Output the [x, y] coordinate of the center of the cell containing the given text.  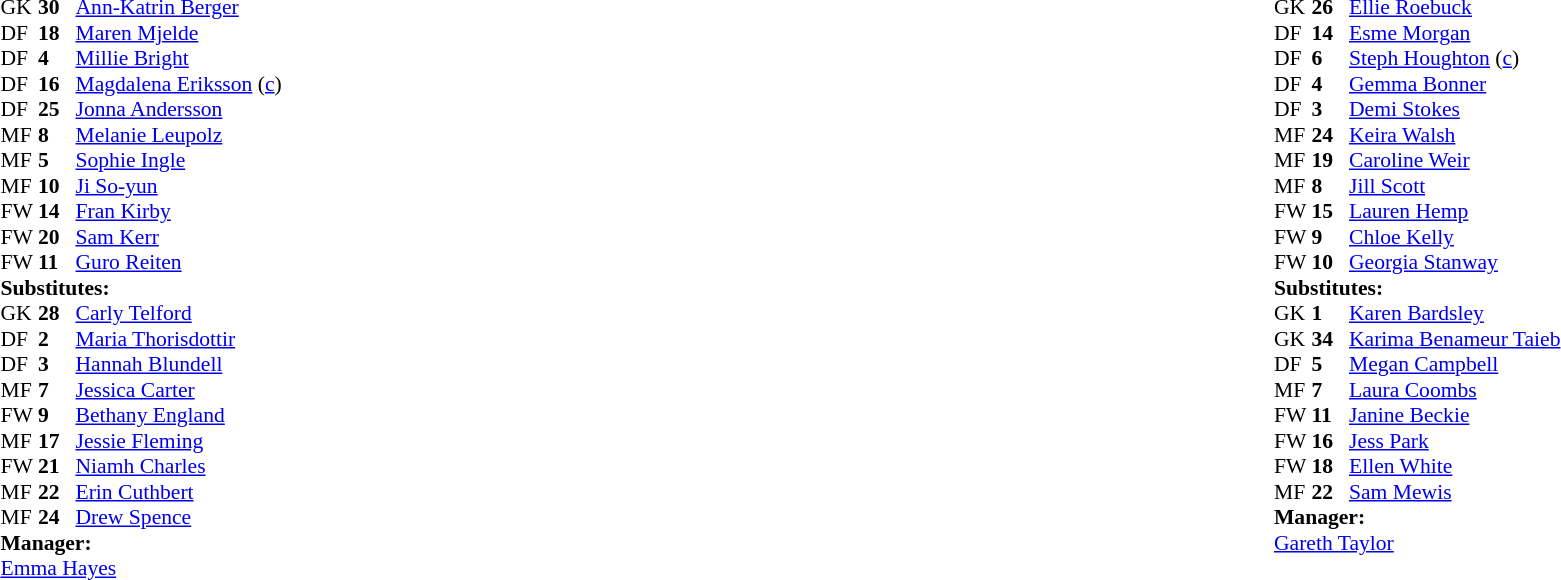
2 [57, 339]
Magdalena Eriksson (c) [179, 84]
Guro Reiten [179, 263]
Janine Beckie [1454, 415]
20 [57, 237]
Chloe Kelly [1454, 237]
25 [57, 109]
Jill Scott [1454, 186]
Fran Kirby [179, 211]
Demi Stokes [1454, 109]
Sophie Ingle [179, 161]
Carly Telford [179, 313]
Bethany England [179, 415]
Melanie Leupolz [179, 135]
Keira Walsh [1454, 135]
Ellen White [1454, 467]
Sam Mewis [1454, 492]
21 [57, 467]
Sam Kerr [179, 237]
Megan Campbell [1454, 365]
28 [57, 313]
Karima Benameur Taieb [1454, 339]
19 [1331, 161]
Gareth Taylor [1417, 543]
Hannah Blundell [179, 365]
Karen Bardsley [1454, 313]
Caroline Weir [1454, 161]
Niamh Charles [179, 467]
Steph Houghton (c) [1454, 59]
Esme Morgan [1454, 33]
6 [1331, 59]
Ji So-yun [179, 186]
Lauren Hemp [1454, 211]
Jonna Andersson [179, 109]
Laura Coombs [1454, 390]
Jessie Fleming [179, 441]
34 [1331, 339]
15 [1331, 211]
Jess Park [1454, 441]
Georgia Stanway [1454, 263]
17 [57, 441]
Jessica Carter [179, 390]
Drew Spence [179, 517]
1 [1331, 313]
Gemma Bonner [1454, 84]
Millie Bright [179, 59]
Maria Thorisdottir [179, 339]
Maren Mjelde [179, 33]
Erin Cuthbert [179, 492]
